Scan for the cell matching the given text and deliver its [x, y] coordinate at center. 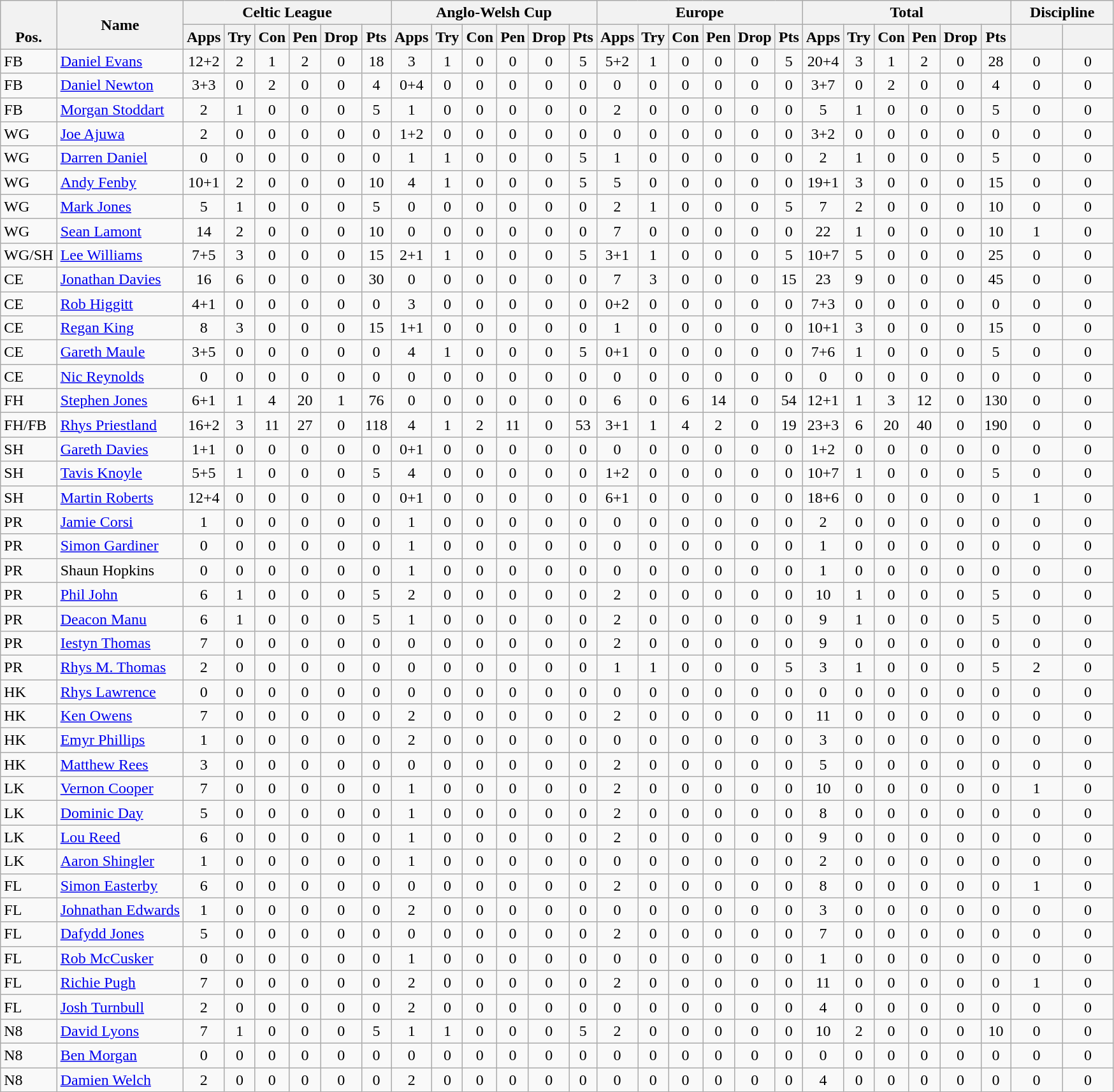
25 [995, 255]
Total [906, 13]
3+2 [823, 134]
Jonathan Davies [120, 279]
FH [29, 401]
Damien Welch [120, 1080]
Europe [700, 13]
Ben Morgan [120, 1055]
7+6 [823, 352]
23+3 [823, 425]
19+1 [823, 182]
Daniel Newton [120, 85]
Sean Lamont [120, 231]
Name [120, 25]
0+4 [412, 85]
18 [376, 61]
Simon Easterby [120, 886]
Matthew Rees [120, 765]
Shaun Hopkins [120, 570]
18+6 [823, 498]
20+4 [823, 61]
27 [305, 425]
Joe Ajuwa [120, 134]
45 [995, 279]
Richie Pugh [120, 982]
4+1 [204, 304]
Rob McCusker [120, 958]
Pos. [29, 25]
7+5 [204, 255]
Ken Owens [120, 716]
Emyr Phillips [120, 740]
Rob Higgitt [120, 304]
Johnathan Edwards [120, 910]
FH/FB [29, 425]
Dafydd Jones [120, 934]
28 [995, 61]
Anglo-Welsh Cup [495, 13]
Regan King [120, 328]
22 [823, 231]
Darren Daniel [120, 158]
Rhys Lawrence [120, 691]
Morgan Stoddart [120, 110]
Gareth Maule [120, 352]
7+3 [823, 304]
Tavis Knoyle [120, 473]
76 [376, 401]
Discipline [1062, 13]
Mark Jones [120, 206]
Josh Turnbull [120, 1007]
12+2 [204, 61]
16 [204, 279]
Rhys Priestland [120, 425]
5+2 [617, 61]
3+7 [823, 85]
David Lyons [120, 1031]
Dominic Day [120, 813]
Jamie Corsi [120, 522]
40 [924, 425]
Celtic League [287, 13]
Gareth Davies [120, 449]
54 [789, 401]
2+1 [412, 255]
3+3 [204, 85]
130 [995, 401]
0+2 [617, 304]
Lou Reed [120, 837]
Daniel Evans [120, 61]
Simon Gardiner [120, 546]
Phil John [120, 594]
30 [376, 279]
Martin Roberts [120, 498]
Lee Williams [120, 255]
WG/SH [29, 255]
Stephen Jones [120, 401]
53 [582, 425]
12 [924, 401]
Rhys M. Thomas [120, 667]
Nic Reynolds [120, 377]
16+2 [204, 425]
Aaron Shingler [120, 861]
Andy Fenby [120, 182]
118 [376, 425]
23 [823, 279]
190 [995, 425]
3+5 [204, 352]
Iestyn Thomas [120, 643]
Deacon Manu [120, 619]
12+1 [823, 401]
19 [789, 425]
5+5 [204, 473]
12+4 [204, 498]
Vernon Cooper [120, 789]
